Detect which cell encompasses the target text, then output its [X, Y] center coordinate. 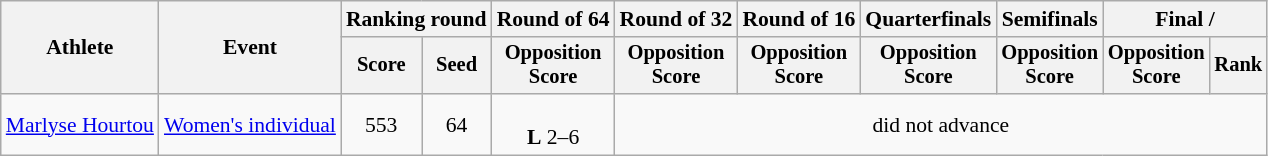
L 2–6 [554, 124]
Ranking round [416, 19]
Score [382, 66]
Final / [1185, 19]
Women's individual [250, 124]
Marlyse Hourtou [80, 124]
Seed [457, 66]
Rank [1239, 66]
Round of 16 [798, 19]
Quarterfinals [928, 19]
64 [457, 124]
Round of 64 [554, 19]
did not advance [942, 124]
Athlete [80, 48]
Round of 32 [676, 19]
Semifinals [1050, 19]
553 [382, 124]
Event [250, 48]
